Detect which cell encompasses the target text, then output its (X, Y) center coordinate. 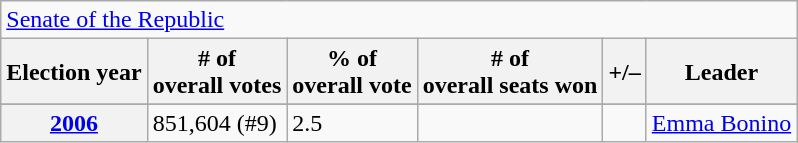
% ofoverall vote (352, 72)
# ofoverall votes (217, 72)
Election year (74, 72)
Emma Bonino (721, 123)
+/– (624, 72)
2.5 (352, 123)
2006 (74, 123)
# ofoverall seats won (510, 72)
Senate of the Republic (399, 20)
Leader (721, 72)
851,604 (#9) (217, 123)
